Output the [x, y] coordinate of the center of the cell containing the given text.  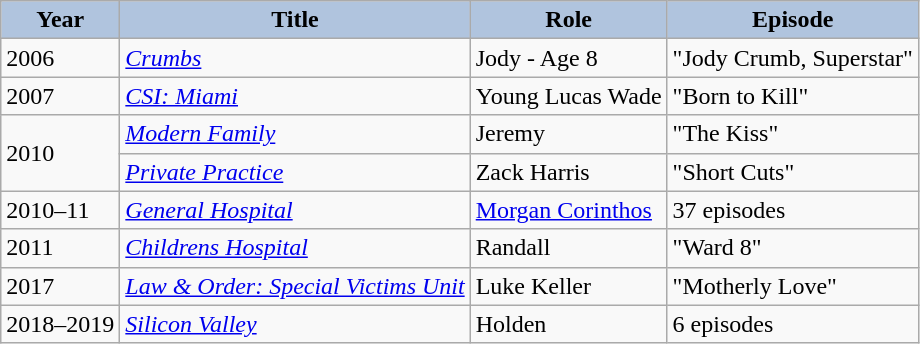
2006 [60, 58]
General Hospital [295, 210]
Jeremy [568, 134]
Silicon Valley [295, 324]
37 episodes [792, 210]
"Short Cuts" [792, 172]
2011 [60, 248]
"The Kiss" [792, 134]
Law & Order: Special Victims Unit [295, 286]
"Ward 8" [792, 248]
Year [60, 20]
Young Lucas Wade [568, 96]
Crumbs [295, 58]
6 episodes [792, 324]
2010 [60, 153]
Role [568, 20]
2007 [60, 96]
Episode [792, 20]
Childrens Hospital [295, 248]
2017 [60, 286]
Zack Harris [568, 172]
Randall [568, 248]
CSI: Miami [295, 96]
Jody - Age 8 [568, 58]
Holden [568, 324]
"Jody Crumb, Superstar" [792, 58]
Title [295, 20]
Private Practice [295, 172]
"Motherly Love" [792, 286]
Luke Keller [568, 286]
2010–11 [60, 210]
Morgan Corinthos [568, 210]
Modern Family [295, 134]
"Born to Kill" [792, 96]
2018–2019 [60, 324]
